Scan for the cell matching the given text and deliver its (X, Y) coordinate at center. 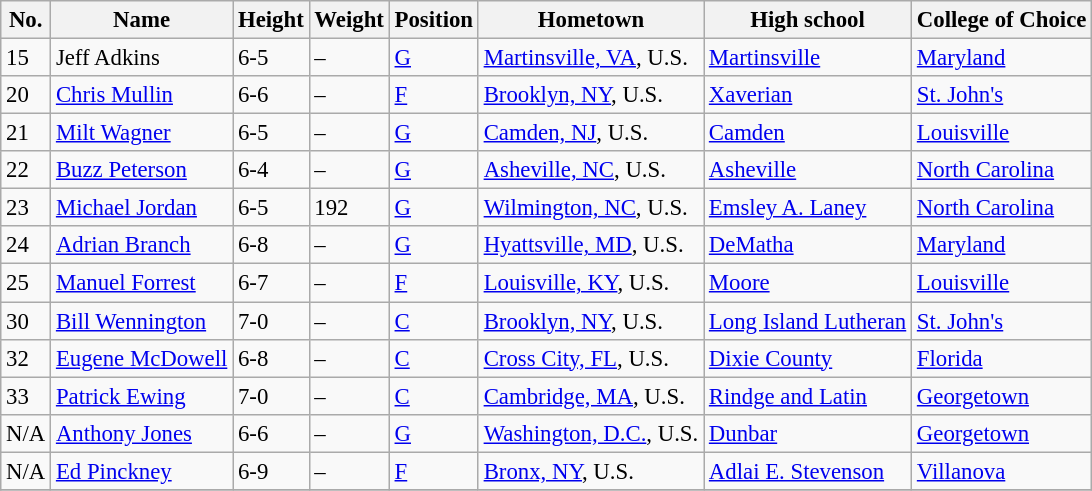
Adlai E. Stevenson (808, 471)
Cross City, FL, U.S. (590, 358)
Moore (808, 283)
Camden, NJ, U.S. (590, 133)
Chris Mullin (142, 95)
30 (26, 321)
Cambridge, MA, U.S. (590, 396)
23 (26, 208)
DeMatha (808, 245)
Adrian Branch (142, 245)
15 (26, 58)
21 (26, 133)
Hyattsville, MD, U.S. (590, 245)
Weight (349, 20)
Villanova (1002, 471)
Jeff Adkins (142, 58)
Asheville, NC, U.S. (590, 170)
Michael Jordan (142, 208)
Bronx, NY, U.S. (590, 471)
Florida (1002, 358)
Ed Pinckney (142, 471)
Milt Wagner (142, 133)
6-9 (271, 471)
Buzz Peterson (142, 170)
25 (26, 283)
Asheville (808, 170)
Louisville, KY, U.S. (590, 283)
Xaverian (808, 95)
6-7 (271, 283)
33 (26, 396)
32 (26, 358)
24 (26, 245)
Camden (808, 133)
Wilmington, NC, U.S. (590, 208)
No. (26, 20)
Long Island Lutheran (808, 321)
High school (808, 20)
6-4 (271, 170)
Martinsville, VA, U.S. (590, 58)
Martinsville (808, 58)
Dunbar (808, 433)
Height (271, 20)
Hometown (590, 20)
Eugene McDowell (142, 358)
Anthony Jones (142, 433)
192 (349, 208)
Emsley A. Laney (808, 208)
22 (26, 170)
Washington, D.C., U.S. (590, 433)
Bill Wennington (142, 321)
Manuel Forrest (142, 283)
College of Choice (1002, 20)
20 (26, 95)
Name (142, 20)
Position (434, 20)
Patrick Ewing (142, 396)
Dixie County (808, 358)
Rindge and Latin (808, 396)
